Locate the cell with the specified text and output its [X, Y] center coordinate. 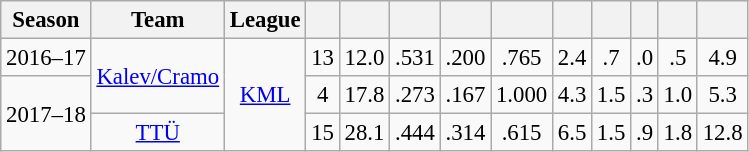
4.9 [722, 58]
League [264, 20]
Team [158, 20]
TTÜ [158, 133]
12.8 [722, 133]
28.1 [364, 133]
.200 [465, 58]
2017–18 [46, 114]
4.3 [572, 95]
6.5 [572, 133]
.273 [415, 95]
Season [46, 20]
.167 [465, 95]
1.8 [678, 133]
.0 [645, 58]
.3 [645, 95]
1.000 [522, 95]
1.0 [678, 95]
Kalev/Cramo [158, 76]
.765 [522, 58]
5.3 [722, 95]
.9 [645, 133]
15 [322, 133]
2.4 [572, 58]
.314 [465, 133]
.615 [522, 133]
2016–17 [46, 58]
.444 [415, 133]
.5 [678, 58]
17.8 [364, 95]
12.0 [364, 58]
KML [264, 96]
4 [322, 95]
13 [322, 58]
.7 [612, 58]
.531 [415, 58]
